Pinpoint the cell where the given text exists, returning its [X, Y] midpoint coordinate. 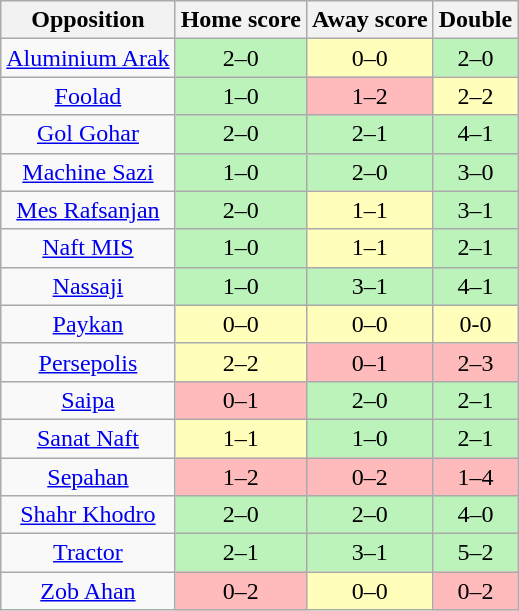
Paykan [88, 324]
4–0 [475, 515]
Opposition [88, 20]
Foolad [88, 96]
Machine Sazi [88, 172]
Aluminium Arak [88, 58]
Away score [370, 20]
Sanat Naft [88, 438]
Tractor [88, 553]
Home score [240, 20]
1–4 [475, 477]
Naft MIS [88, 248]
Persepolis [88, 362]
Nassaji [88, 286]
3–0 [475, 172]
Sepahan [88, 477]
2–3 [475, 362]
Gol Gohar [88, 134]
Saipa [88, 400]
0-0 [475, 324]
Shahr Khodro [88, 515]
5–2 [475, 553]
Zob Ahan [88, 591]
Mes Rafsanjan [88, 210]
Double [475, 20]
